Return [X, Y] of the center of cell containing provided text 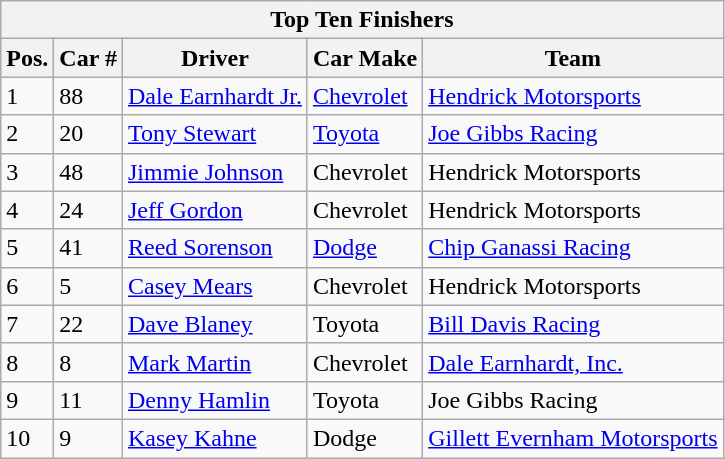
Top Ten Finishers [362, 20]
Dave Blaney [214, 324]
20 [88, 134]
22 [88, 324]
2 [28, 134]
Kasey Kahne [214, 438]
4 [28, 210]
Reed Sorenson [214, 248]
1 [28, 96]
Gillett Evernham Motorsports [573, 438]
Casey Mears [214, 286]
11 [88, 400]
Tony Stewart [214, 134]
Mark Martin [214, 362]
48 [88, 172]
Team [573, 58]
Denny Hamlin [214, 400]
41 [88, 248]
Car # [88, 58]
Car Make [364, 58]
Dale Earnhardt, Inc. [573, 362]
Jeff Gordon [214, 210]
Jimmie Johnson [214, 172]
Dale Earnhardt Jr. [214, 96]
6 [28, 286]
3 [28, 172]
Pos. [28, 58]
Chip Ganassi Racing [573, 248]
24 [88, 210]
7 [28, 324]
Bill Davis Racing [573, 324]
Driver [214, 58]
10 [28, 438]
88 [88, 96]
